Pinpoint the cell where the given text exists, returning its (X, Y) midpoint coordinate. 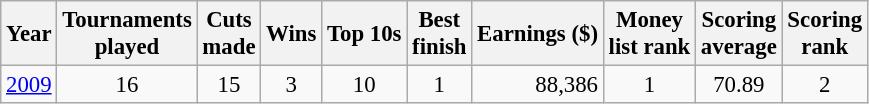
10 (364, 85)
Best finish (440, 34)
Scoring average (740, 34)
16 (127, 85)
Top 10s (364, 34)
Scoring rank (824, 34)
Year (29, 34)
2009 (29, 85)
3 (292, 85)
2 (824, 85)
Earnings ($) (538, 34)
Money list rank (649, 34)
88,386 (538, 85)
70.89 (740, 85)
Cuts made (229, 34)
Tournaments played (127, 34)
15 (229, 85)
Wins (292, 34)
